From the cell containing the given text, extract its center point as [X, Y] coordinate. 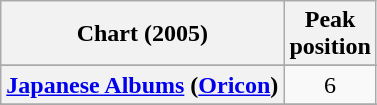
6 [330, 85]
Japanese Albums (Oricon) [142, 85]
Chart (2005) [142, 34]
Peakposition [330, 34]
